Output the (X, Y) coordinate of the center of the cell containing the given text.  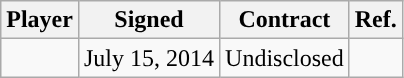
Ref. (376, 20)
Signed (148, 20)
Player (40, 20)
July 15, 2014 (148, 58)
Undisclosed (285, 58)
Contract (285, 20)
